For the text-containing cell, return its midpoint in [x, y] coordinate format. 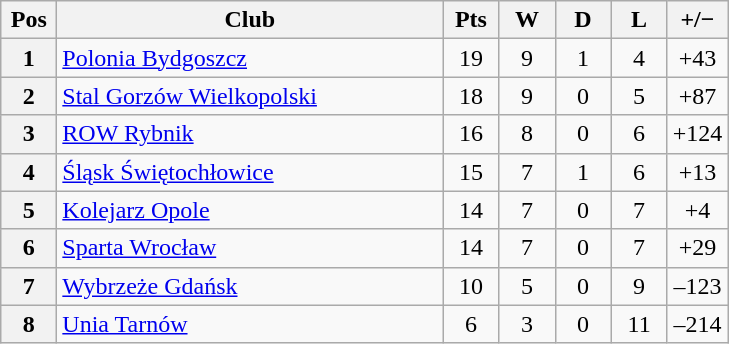
+87 [698, 96]
Polonia Bydgoszcz [250, 58]
L [639, 20]
16 [471, 134]
2 [29, 96]
+124 [698, 134]
Stal Gorzów Wielkopolski [250, 96]
+13 [698, 172]
15 [471, 172]
Śląsk Świętochłowice [250, 172]
Wybrzeże Gdańsk [250, 286]
W [527, 20]
Pos [29, 20]
Pts [471, 20]
10 [471, 286]
18 [471, 96]
–214 [698, 324]
+/− [698, 20]
Club [250, 20]
D [583, 20]
–123 [698, 286]
+43 [698, 58]
ROW Rybnik [250, 134]
19 [471, 58]
+29 [698, 248]
Kolejarz Opole [250, 210]
11 [639, 324]
Unia Tarnów [250, 324]
Sparta Wrocław [250, 248]
+4 [698, 210]
